Output the (x, y) coordinate of the center of the cell containing the given text.  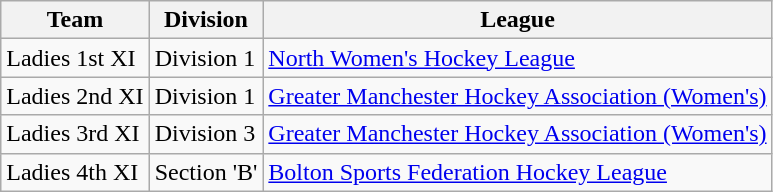
Team (75, 20)
Ladies 1st XI (75, 58)
League (518, 20)
Ladies 2nd XI (75, 96)
North Women's Hockey League (518, 58)
Section 'B' (206, 172)
Ladies 3rd XI (75, 134)
Bolton Sports Federation Hockey League (518, 172)
Ladies 4th XI (75, 172)
Division 3 (206, 134)
Division (206, 20)
